Provide the (X, Y) coordinate of the cell's center where the given text is located.  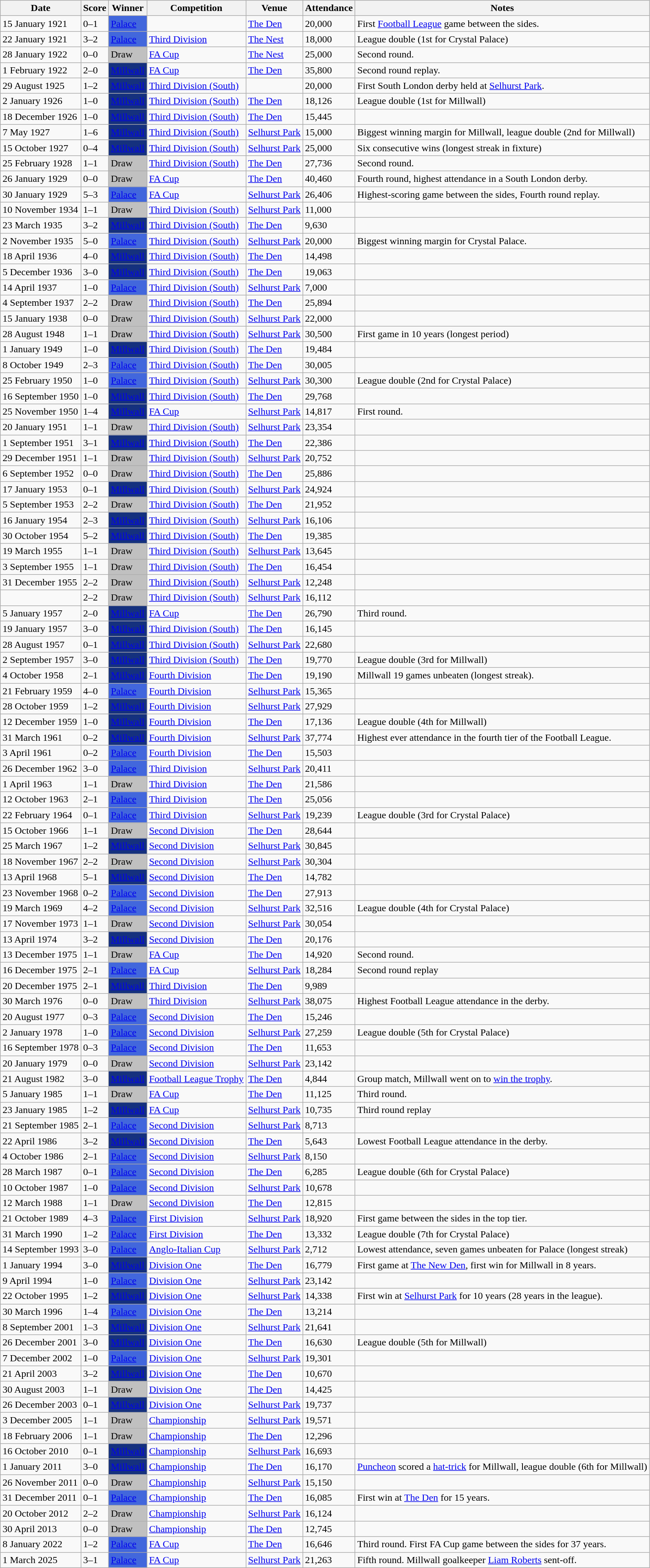
19,571 (329, 1420)
4–2 (95, 908)
Biggest winning margin for Crystal Palace. (502, 241)
First Football League game between the sides. (502, 24)
27,736 (329, 163)
4,844 (329, 1079)
30 August 2003 (41, 1389)
League double (1st for Millwall) (502, 101)
27,929 (329, 707)
First game at The New Den, first win for Millwall in 8 years. (502, 1265)
16 September 1978 (41, 1048)
28 August 1957 (41, 644)
25 February 1928 (41, 163)
16,106 (329, 520)
20 August 1977 (41, 1017)
0–4 (95, 148)
14,817 (329, 411)
4–3 (95, 1219)
12,248 (329, 582)
12,815 (329, 1203)
8,150 (329, 1156)
16 January 1954 (41, 520)
League double (7th for Crystal Palace) (502, 1234)
16 December 1975 (41, 970)
16,646 (329, 1544)
League double (3rd for Millwall) (502, 660)
30 March 1976 (41, 1001)
3 April 1961 (41, 753)
20 December 1975 (41, 986)
14 September 1993 (41, 1250)
1–6 (95, 132)
Winner (128, 8)
22 April 1986 (41, 1141)
21,586 (329, 784)
5 January 1957 (41, 613)
22 October 1995 (41, 1296)
12,745 (329, 1529)
3 September 1955 (41, 567)
10,670 (329, 1374)
League double (4th for Crystal Palace) (502, 908)
Fourth round, highest attendance in a South London derby. (502, 179)
29 December 1951 (41, 458)
15,000 (329, 132)
12,296 (329, 1435)
16,693 (329, 1451)
11,125 (329, 1094)
5 January 1985 (41, 1094)
11,653 (329, 1048)
9 April 1994 (41, 1281)
16,454 (329, 567)
First win at The Den for 15 years. (502, 1498)
31 March 1990 (41, 1234)
7 December 2002 (41, 1358)
League double (3rd for Crystal Palace) (502, 815)
26,406 (329, 194)
15 October 1966 (41, 830)
Biggest winning margin for Millwall, league double (2nd for Millwall) (502, 132)
18 December 1926 (41, 117)
18 April 1936 (41, 256)
30,300 (329, 380)
9,989 (329, 986)
8 October 1949 (41, 365)
9,630 (329, 225)
29,768 (329, 396)
6 September 1952 (41, 474)
2 January 1978 (41, 1032)
5–3 (95, 194)
25,894 (329, 303)
20,752 (329, 458)
15,246 (329, 1017)
10,678 (329, 1188)
15,503 (329, 753)
1 February 1922 (41, 70)
26 January 1929 (41, 179)
19,239 (329, 815)
2 November 1935 (41, 241)
1 September 1951 (41, 442)
25 February 1950 (41, 380)
21 April 2003 (41, 1374)
8 January 2022 (41, 1544)
22 February 1964 (41, 815)
26 December 2001 (41, 1343)
14,498 (329, 256)
1 March 2025 (41, 1560)
3 December 2005 (41, 1420)
League double (2nd for Crystal Palace) (502, 380)
Millwall 19 games unbeaten (longest streak). (502, 675)
25,056 (329, 799)
23 January 1985 (41, 1110)
16,779 (329, 1265)
Second round replay (502, 970)
14,920 (329, 955)
7,000 (329, 287)
16,630 (329, 1343)
28,644 (329, 830)
5–2 (95, 536)
Competition (196, 8)
17 November 1973 (41, 923)
16,145 (329, 629)
21,641 (329, 1327)
League double (5th for Crystal Palace) (502, 1032)
30,845 (329, 846)
13 April 1968 (41, 877)
30 October 1954 (41, 536)
Lowest attendance, seven games unbeaten for Palace (longest streak) (502, 1250)
28 January 1922 (41, 55)
First South London derby held at Selhurst Park. (502, 86)
30,500 (329, 334)
23 March 1935 (41, 225)
28 October 1959 (41, 707)
Puncheon scored a hat-trick for Millwall, league double (6th for Millwall) (502, 1467)
16,170 (329, 1467)
Football League Trophy (196, 1079)
19,770 (329, 660)
37,774 (329, 738)
5 December 1936 (41, 272)
20 January 1951 (41, 427)
30 April 2013 (41, 1529)
Fifth round. Millwall goalkeeper Liam Roberts sent-off. (502, 1560)
14,338 (329, 1296)
22,386 (329, 442)
First round. (502, 411)
16,124 (329, 1513)
30,304 (329, 861)
League double (4th for Millwall) (502, 722)
Six consecutive wins (longest streak in fixture) (502, 148)
19,385 (329, 536)
12 October 1963 (41, 799)
12 March 1988 (41, 1203)
18,920 (329, 1219)
15 January 1921 (41, 24)
Third round replay (502, 1110)
10 October 1987 (41, 1188)
19,301 (329, 1358)
23 November 1968 (41, 892)
19,063 (329, 272)
15 October 1927 (41, 148)
18,126 (329, 101)
League double (6th for Crystal Palace) (502, 1172)
5–1 (95, 877)
17 January 1953 (41, 489)
18,000 (329, 39)
Lowest Football League attendance in the derby. (502, 1141)
26 December 1962 (41, 769)
League double (5th for Millwall) (502, 1343)
11,000 (329, 210)
21 September 1985 (41, 1125)
21 October 1989 (41, 1219)
16 October 2010 (41, 1451)
15,445 (329, 117)
28 March 1987 (41, 1172)
13,214 (329, 1312)
Anglo-Italian Cup (196, 1250)
League double (1st for Crystal Palace) (502, 39)
16 September 1950 (41, 396)
29 August 1925 (41, 86)
4 September 1937 (41, 303)
2 September 1957 (41, 660)
Attendance (329, 8)
30,005 (329, 365)
13 April 1974 (41, 939)
38,075 (329, 1001)
4 October 1958 (41, 675)
26 December 2003 (41, 1405)
2 January 1926 (41, 101)
24,924 (329, 489)
First game between the sides in the top tier. (502, 1219)
Third round. First FA Cup game between the sides for 37 years. (502, 1544)
7 May 1927 (41, 132)
Notes (502, 8)
27,913 (329, 892)
19 January 1957 (41, 629)
14,782 (329, 877)
28 August 1948 (41, 334)
25 March 1967 (41, 846)
26 November 2011 (41, 1482)
21 August 1982 (41, 1079)
31 December 2011 (41, 1498)
Date (41, 8)
19 March 1969 (41, 908)
Highest-scoring game between the sides, Fourth round replay. (502, 194)
Highest Football League attendance in the derby. (502, 1001)
19,484 (329, 349)
12 December 1959 (41, 722)
25,886 (329, 474)
15,150 (329, 1482)
21 February 1959 (41, 691)
Venue (274, 8)
1–3 (95, 1327)
First win at Selhurst Park for 10 years (28 years in the league). (502, 1296)
21,952 (329, 505)
13,645 (329, 551)
19,737 (329, 1405)
1 January 2011 (41, 1467)
Second round replay. (502, 70)
5–0 (95, 241)
10 November 1934 (41, 210)
8,713 (329, 1125)
8 September 2001 (41, 1327)
22,000 (329, 318)
14 April 1937 (41, 287)
31 March 1961 (41, 738)
16,112 (329, 598)
Group match, Millwall went on to win the trophy. (502, 1079)
27,259 (329, 1032)
14,425 (329, 1389)
20,176 (329, 939)
20 October 2012 (41, 1513)
19,190 (329, 675)
23,354 (329, 427)
26,790 (329, 613)
1 April 1963 (41, 784)
30,054 (329, 923)
18 February 2006 (41, 1435)
1 January 1994 (41, 1265)
16,085 (329, 1498)
30 January 1929 (41, 194)
30 March 1996 (41, 1312)
1 January 1949 (41, 349)
17,136 (329, 722)
5,643 (329, 1141)
13,332 (329, 1234)
18 November 1967 (41, 861)
20 January 1979 (41, 1063)
32,516 (329, 908)
4 October 1986 (41, 1156)
21,263 (329, 1560)
Highest ever attendance in the fourth tier of the Football League. (502, 738)
40,460 (329, 179)
First game in 10 years (longest period) (502, 334)
15,365 (329, 691)
18,284 (329, 970)
2,712 (329, 1250)
35,800 (329, 70)
19 March 1955 (41, 551)
20,411 (329, 769)
25 November 1950 (41, 411)
6,285 (329, 1172)
5 September 1953 (41, 505)
31 December 1955 (41, 582)
Score (95, 8)
13 December 1975 (41, 955)
22,680 (329, 644)
10,735 (329, 1110)
22 January 1921 (41, 39)
15 January 1938 (41, 318)
